Identify which cell holds the provided text, then report its [x, y] central coordinate. 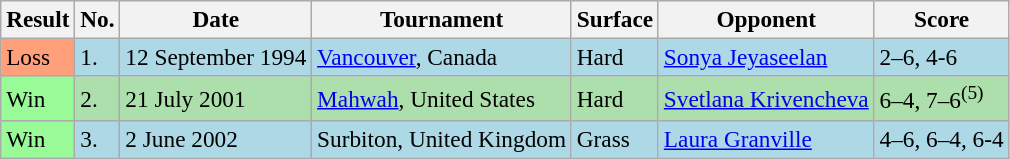
3. [98, 139]
Vancouver, Canada [442, 57]
2 June 2002 [216, 139]
1. [98, 57]
6–4, 7–6(5) [942, 98]
Opponent [766, 19]
Surbiton, United Kingdom [442, 139]
Result [38, 19]
2–6, 4-6 [942, 57]
Tournament [442, 19]
No. [98, 19]
Svetlana Krivencheva [766, 98]
Score [942, 19]
2. [98, 98]
Date [216, 19]
Laura Granville [766, 139]
Loss [38, 57]
Sonya Jeyaseelan [766, 57]
12 September 1994 [216, 57]
Surface [614, 19]
Grass [614, 139]
Mahwah, United States [442, 98]
21 July 2001 [216, 98]
4–6, 6–4, 6-4 [942, 139]
